Provide the [X, Y] coordinate of the cell's center where the given text is located.  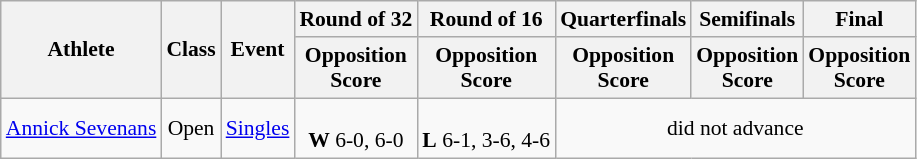
W 6-0, 6-0 [356, 128]
Final [859, 19]
Singles [258, 128]
Round of 32 [356, 19]
Class [190, 50]
did not advance [735, 128]
Open [190, 128]
Athlete [82, 50]
Semifinals [747, 19]
Round of 16 [486, 19]
Quarterfinals [623, 19]
Annick Sevenans [82, 128]
L 6-1, 3-6, 4-6 [486, 128]
Event [258, 50]
